Pinpoint the cell where the given text exists, returning its [x, y] midpoint coordinate. 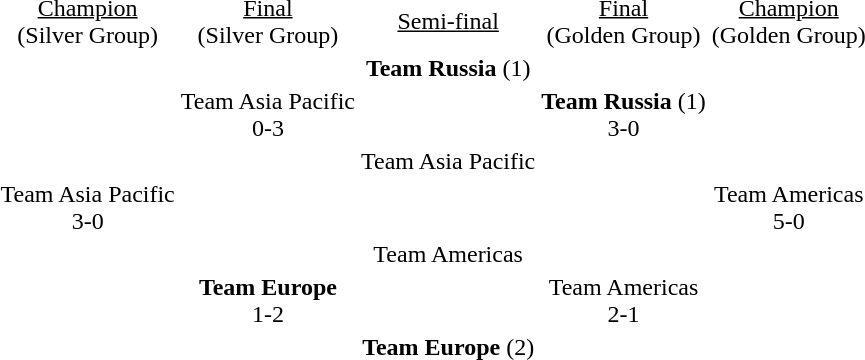
Team Americas [448, 254]
Team Americas2-1 [624, 300]
Team Russia (1) [448, 68]
Team Asia Pacific0-3 [268, 114]
Team Europe1-2 [268, 300]
Team Asia Pacific [448, 161]
Team Russia (1)3-0 [624, 114]
